Return (X, Y) of the center of cell containing provided text 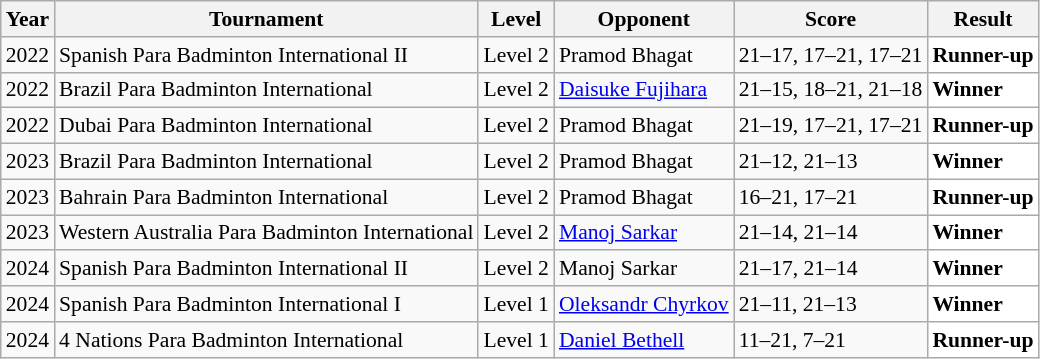
Daniel Bethell (644, 340)
21–11, 21–13 (831, 304)
Dubai Para Badminton International (266, 126)
21–19, 17–21, 17–21 (831, 126)
21–12, 21–13 (831, 162)
Tournament (266, 19)
Daisuke Fujihara (644, 90)
21–17, 21–14 (831, 269)
Year (28, 19)
Bahrain Para Badminton International (266, 197)
Level (516, 19)
16–21, 17–21 (831, 197)
4 Nations Para Badminton International (266, 340)
Opponent (644, 19)
21–17, 17–21, 17–21 (831, 55)
21–14, 21–14 (831, 233)
Oleksandr Chyrkov (644, 304)
Western Australia Para Badminton International (266, 233)
Score (831, 19)
11–21, 7–21 (831, 340)
Spanish Para Badminton International I (266, 304)
21–15, 18–21, 21–18 (831, 90)
Result (982, 19)
